Detect which cell encompasses the target text, then output its [X, Y] center coordinate. 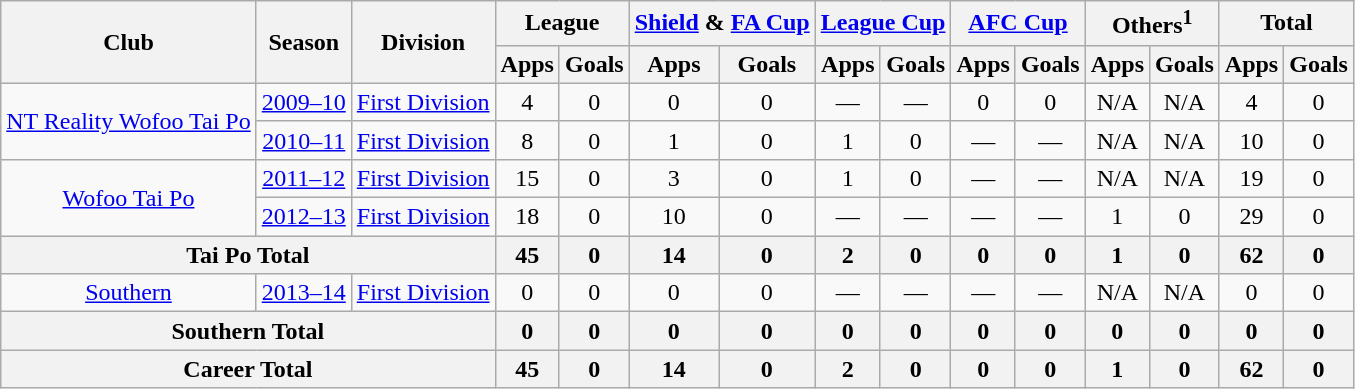
Shield & FA Cup [722, 24]
League Cup [883, 24]
Season [304, 42]
15 [527, 178]
18 [527, 217]
29 [1251, 217]
19 [1251, 178]
3 [674, 178]
Wofoo Tai Po [128, 197]
2013–14 [304, 293]
League [562, 24]
Career Total [248, 369]
2012–13 [304, 217]
Southern [128, 293]
Club [128, 42]
Division [423, 42]
2009–10 [304, 102]
AFC Cup [1018, 24]
Total [1286, 24]
Southern Total [248, 331]
NT Reality Wofoo Tai Po [128, 121]
2011–12 [304, 178]
2010–11 [304, 140]
Tai Po Total [248, 255]
8 [527, 140]
Others1 [1152, 24]
